Pinpoint the cell where the given text exists, returning its (X, Y) midpoint coordinate. 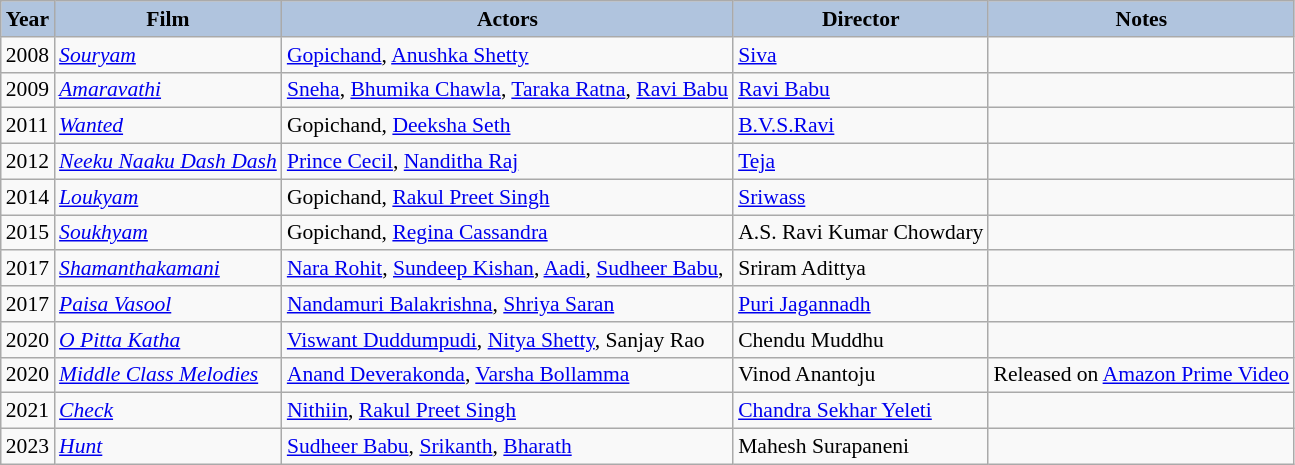
Wanted (168, 126)
2012 (28, 162)
Year (28, 19)
Sudheer Babu, Srikanth, Bharath (508, 447)
Chandra Sekhar Yeleti (860, 411)
Shamanthakamani (168, 269)
Puri Jagannadh (860, 304)
Gopichand, Rakul Preet Singh (508, 197)
Loukyam (168, 197)
B.V.S.Ravi (860, 126)
Siva (860, 55)
Soukhyam (168, 233)
Nandamuri Balakrishna, Shriya Saran (508, 304)
Teja (860, 162)
Released on Amazon Prime Video (1141, 375)
Sneha, Bhumika Chawla, Taraka Ratna, Ravi Babu (508, 90)
Hunt (168, 447)
Director (860, 19)
Prince Cecil, Nanditha Raj (508, 162)
2015 (28, 233)
2023 (28, 447)
2014 (28, 197)
Vinod Anantoju (860, 375)
Anand Deverakonda, Varsha Bollamma (508, 375)
Notes (1141, 19)
Gopichand, Deeksha Seth (508, 126)
Chendu Muddhu (860, 340)
2008 (28, 55)
2011 (28, 126)
Mahesh Surapaneni (860, 447)
A.S. Ravi Kumar Chowdary (860, 233)
2009 (28, 90)
Paisa Vasool (168, 304)
Souryam (168, 55)
Amaravathi (168, 90)
Viswant Duddumpudi, Nitya Shetty, Sanjay Rao (508, 340)
Middle Class Melodies (168, 375)
Sriwass (860, 197)
Nara Rohit, Sundeep Kishan, Aadi, Sudheer Babu, (508, 269)
Nithiin, Rakul Preet Singh (508, 411)
Gopichand, Anushka Shetty (508, 55)
Sriram Adittya (860, 269)
Gopichand, Regina Cassandra (508, 233)
Neeku Naaku Dash Dash (168, 162)
Ravi Babu (860, 90)
2021 (28, 411)
O Pitta Katha (168, 340)
Actors (508, 19)
Film (168, 19)
Check (168, 411)
